Scan for the cell matching the given text and deliver its [X, Y] coordinate at center. 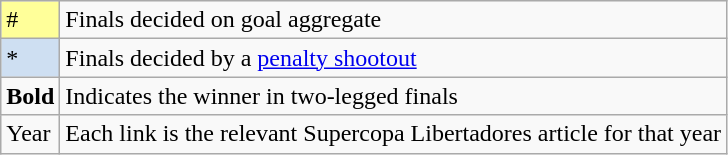
Year [30, 134]
Bold [30, 96]
Finals decided by a penalty shootout [394, 58]
Each link is the relevant Supercopa Libertadores article for that year [394, 134]
Finals decided on goal aggregate [394, 20]
Indicates the winner in two-legged finals [394, 96]
* [30, 58]
# [30, 20]
